Pinpoint the cell where the given text exists, returning its [x, y] midpoint coordinate. 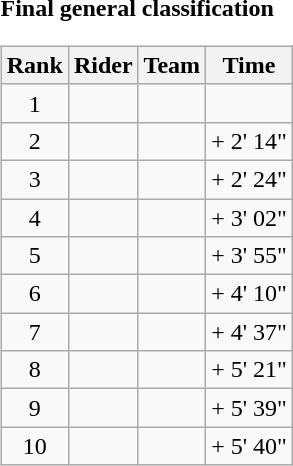
9 [34, 408]
+ 5' 39" [250, 408]
+ 3' 02" [250, 217]
Team [172, 65]
+ 2' 14" [250, 141]
5 [34, 256]
7 [34, 332]
+ 3' 55" [250, 256]
Time [250, 65]
Rank [34, 65]
+ 2' 24" [250, 179]
+ 4' 10" [250, 294]
+ 4' 37" [250, 332]
10 [34, 446]
6 [34, 294]
4 [34, 217]
2 [34, 141]
3 [34, 179]
8 [34, 370]
Rider [103, 65]
+ 5' 40" [250, 446]
+ 5' 21" [250, 370]
1 [34, 103]
